Locate the cell with the specified text and output its [x, y] center coordinate. 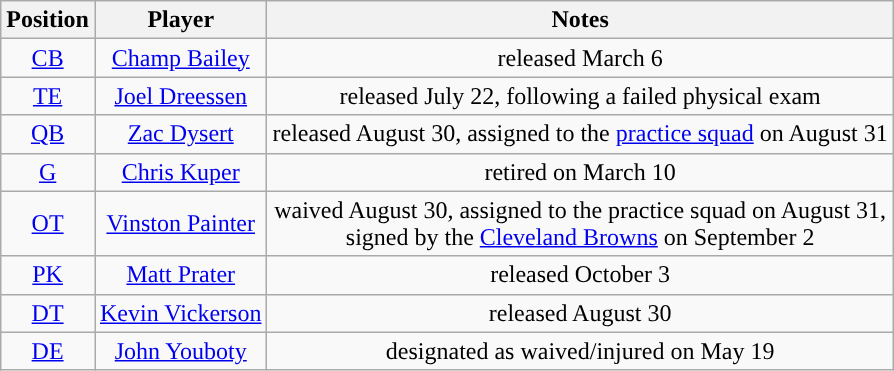
Player [180, 20]
Champ Bailey [180, 58]
PK [48, 275]
G [48, 172]
TE [48, 96]
Chris Kuper [180, 172]
released March 6 [580, 58]
Notes [580, 20]
Joel Dreessen [180, 96]
released August 30, assigned to the practice squad on August 31 [580, 134]
Kevin Vickerson [180, 313]
released July 22, following a failed physical exam [580, 96]
DE [48, 351]
designated as waived/injured on May 19 [580, 351]
DT [48, 313]
Matt Prater [180, 275]
released August 30 [580, 313]
waived August 30, assigned to the practice squad on August 31,signed by the Cleveland Browns on September 2 [580, 224]
released October 3 [580, 275]
Vinston Painter [180, 224]
retired on March 10 [580, 172]
QB [48, 134]
CB [48, 58]
John Youboty [180, 351]
Position [48, 20]
OT [48, 224]
Zac Dysert [180, 134]
